Scan for the cell matching the given text and deliver its (X, Y) coordinate at center. 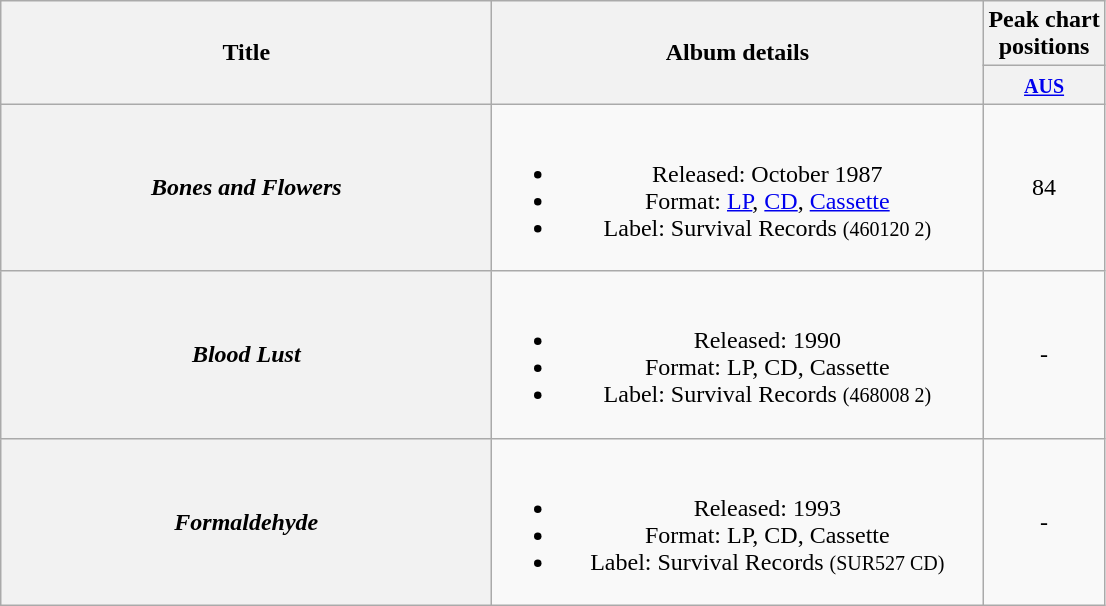
Released: 1993Format: LP, CD, CassetteLabel: Survival Records (SUR527 CD) (738, 522)
Album details (738, 52)
84 (1044, 188)
Formaldehyde (246, 522)
Blood Lust (246, 354)
Bones and Flowers (246, 188)
Released: October 1987Format: LP, CD, CassetteLabel: Survival Records (460120 2) (738, 188)
Released: 1990Format: LP, CD, CassetteLabel: Survival Records (468008 2) (738, 354)
Peak chartpositions (1044, 34)
Title (246, 52)
AUS (1044, 85)
